For the text-containing cell, return its midpoint in (X, Y) coordinate format. 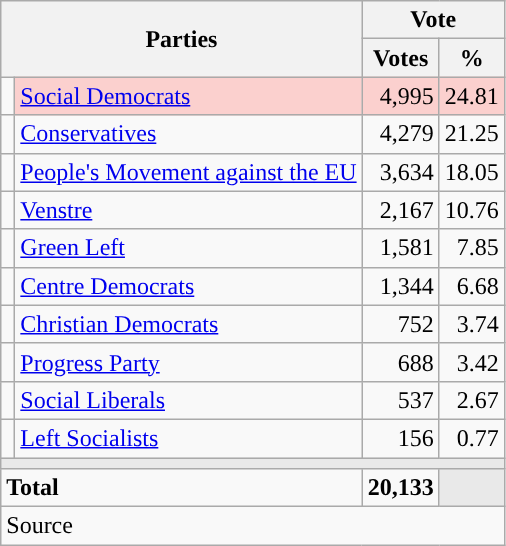
% (472, 58)
688 (400, 362)
10.76 (472, 210)
4,279 (400, 134)
2,167 (400, 210)
3.74 (472, 324)
0.77 (472, 438)
Source (253, 526)
Social Democrats (188, 96)
20,133 (400, 488)
1,344 (400, 286)
Progress Party (188, 362)
Venstre (188, 210)
Conservatives (188, 134)
21.25 (472, 134)
People's Movement against the EU (188, 172)
4,995 (400, 96)
3.42 (472, 362)
18.05 (472, 172)
24.81 (472, 96)
Social Liberals (188, 400)
Centre Democrats (188, 286)
Votes (400, 58)
Total (182, 488)
Green Left (188, 248)
156 (400, 438)
6.68 (472, 286)
Vote (433, 20)
752 (400, 324)
7.85 (472, 248)
2.67 (472, 400)
Christian Democrats (188, 324)
1,581 (400, 248)
Parties (182, 39)
Left Socialists (188, 438)
3,634 (400, 172)
537 (400, 400)
